Locate the cell with the specified text and output its (X, Y) center coordinate. 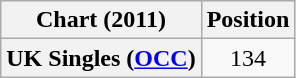
Position (248, 20)
UK Singles (OCC) (101, 58)
Chart (2011) (101, 20)
134 (248, 58)
